For the text-containing cell, return its midpoint in (x, y) coordinate format. 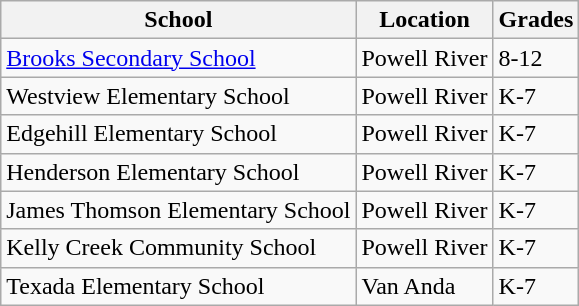
8-12 (536, 58)
Texada Elementary School (178, 286)
Henderson Elementary School (178, 172)
Edgehill Elementary School (178, 134)
Westview Elementary School (178, 96)
Van Anda (424, 286)
Grades (536, 20)
School (178, 20)
Location (424, 20)
Kelly Creek Community School (178, 248)
Brooks Secondary School (178, 58)
James Thomson Elementary School (178, 210)
